Pinpoint the cell where the given text exists, returning its (X, Y) midpoint coordinate. 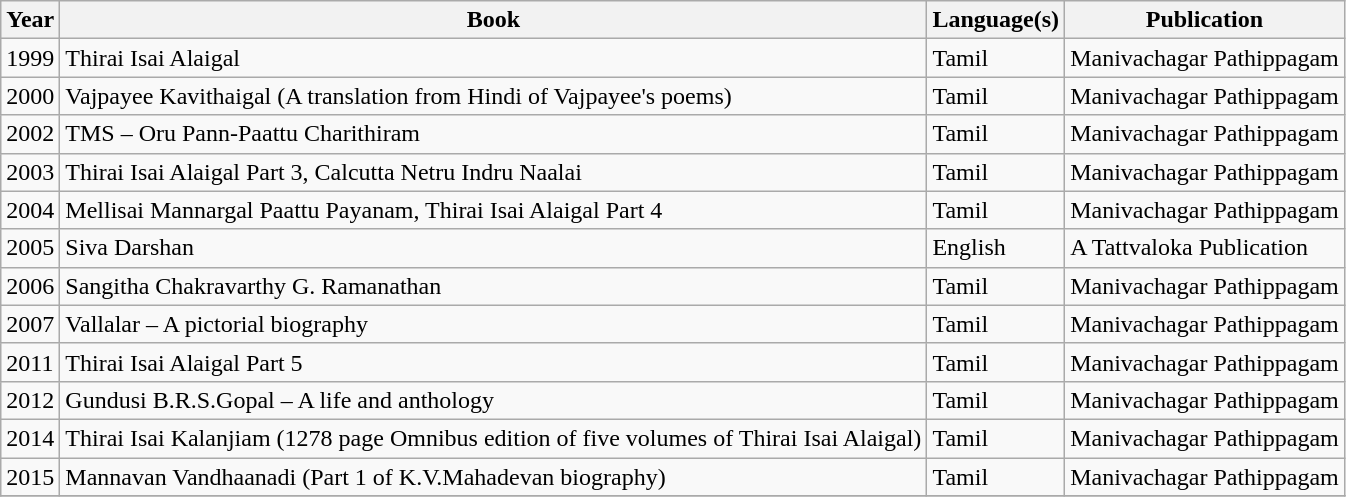
Siva Darshan (494, 248)
2015 (30, 477)
2007 (30, 324)
2006 (30, 286)
Vajpayee Kavithaigal (A translation from Hindi of Vajpayee's poems) (494, 96)
2014 (30, 438)
Mannavan Vandhaanadi (Part 1 of K.V.Mahadevan biography) (494, 477)
Mellisai Mannargal Paattu Payanam, Thirai Isai Alaigal Part 4 (494, 210)
English (996, 248)
Sangitha Chakravarthy G. Ramanathan (494, 286)
Publication (1205, 20)
Year (30, 20)
A Tattvaloka Publication (1205, 248)
2000 (30, 96)
Thirai Isai Alaigal Part 3, Calcutta Netru Indru Naalai (494, 172)
2011 (30, 362)
Gundusi B.R.S.Gopal – A life and anthology (494, 400)
2003 (30, 172)
TMS – Oru Pann-Paattu Charithiram (494, 134)
2004 (30, 210)
Thirai Isai Alaigal Part 5 (494, 362)
2005 (30, 248)
Language(s) (996, 20)
2012 (30, 400)
Vallalar – A pictorial biography (494, 324)
Thirai Isai Alaigal (494, 58)
1999 (30, 58)
Book (494, 20)
2002 (30, 134)
Thirai Isai Kalanjiam (1278 page Omnibus edition of five volumes of Thirai Isai Alaigal) (494, 438)
